Determine the (X, Y) coordinate at the center of the cell enclosing the given text.  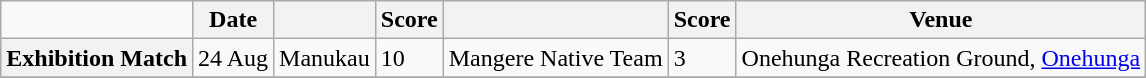
Manukau (325, 58)
24 Aug (234, 58)
Onehunga Recreation Ground, Onehunga (941, 58)
Exhibition Match (97, 58)
Mangere Native Team (556, 58)
Date (234, 20)
3 (702, 58)
Venue (941, 20)
10 (409, 58)
